Search for the cell housing the specified text and yield its [x, y] center coordinate. 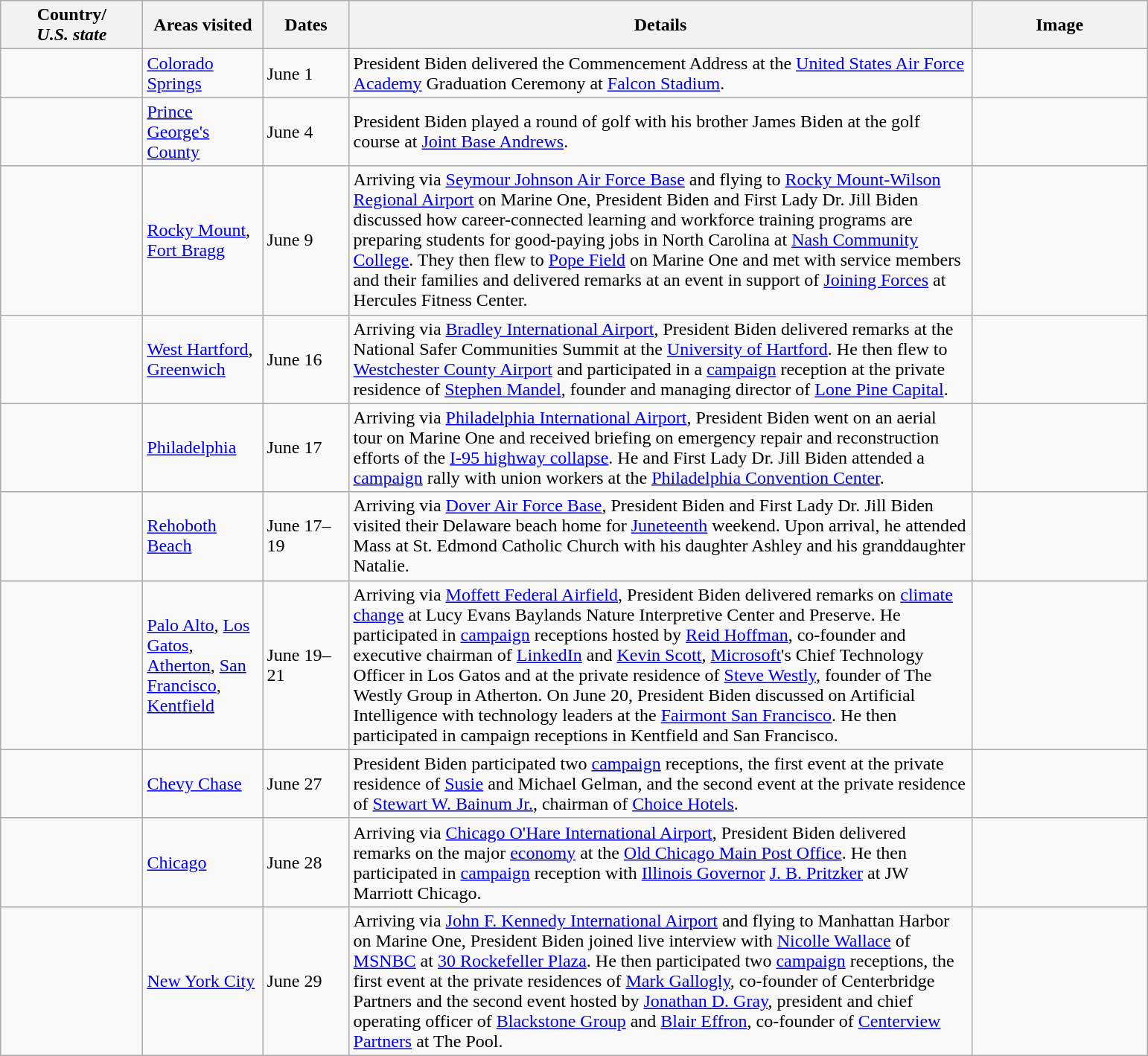
Palo Alto, Los Gatos, Atherton, San Francisco, Kentfield [203, 665]
Dates [306, 25]
June 17–19 [306, 536]
June 1 [306, 73]
Chicago [203, 862]
Chevy Chase [203, 784]
June 28 [306, 862]
June 17 [306, 448]
June 19–21 [306, 665]
Rocky Mount, Fort Bragg [203, 240]
Details [660, 25]
Areas visited [203, 25]
President Biden played a round of golf with his brother James Biden at the golf course at Joint Base Andrews. [660, 132]
June 27 [306, 784]
Colorado Springs [203, 73]
Country/U.S. state [71, 25]
President Biden delivered the Commencement Address at the United States Air Force Academy Graduation Ceremony at Falcon Stadium. [660, 73]
June 29 [306, 981]
West Hartford, Greenwich [203, 359]
Rehoboth Beach [203, 536]
Image [1059, 25]
Philadelphia [203, 448]
June 4 [306, 132]
Prince George's County [203, 132]
New York City [203, 981]
June 16 [306, 359]
June 9 [306, 240]
